Provide the (x, y) coordinate of the cell's center where the given text is located.  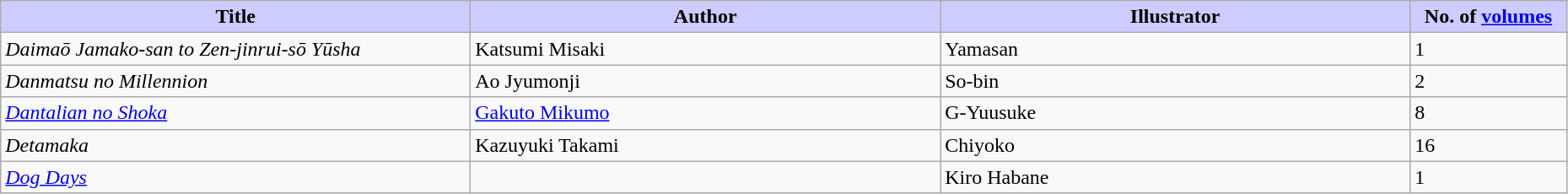
16 (1489, 145)
Danmatsu no Millennion (236, 81)
Kazuyuki Takami (705, 145)
Ao Jyumonji (705, 81)
Dog Days (236, 177)
8 (1489, 113)
Daimaō Jamako-san to Zen-jinrui-sō Yūsha (236, 49)
Katsumi Misaki (705, 49)
Chiyoko (1176, 145)
So-bin (1176, 81)
No. of volumes (1489, 17)
G-Yuusuke (1176, 113)
Gakuto Mikumo (705, 113)
2 (1489, 81)
Title (236, 17)
Kiro Habane (1176, 177)
Author (705, 17)
Illustrator (1176, 17)
Yamasan (1176, 49)
Dantalian no Shoka (236, 113)
Detamaka (236, 145)
